Identify which cell holds the provided text, then report its [x, y] central coordinate. 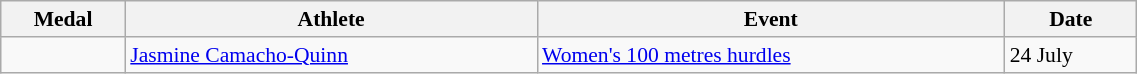
Medal [64, 19]
Athlete [331, 19]
Jasmine Camacho-Quinn [331, 55]
Event [771, 19]
Women's 100 metres hurdles [771, 55]
24 July [1071, 55]
Date [1071, 19]
